Detect which cell encompasses the target text, then output its [X, Y] center coordinate. 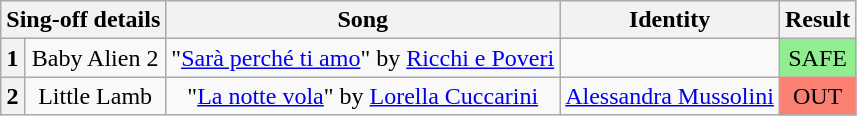
Song [363, 20]
Sing-off details [84, 20]
Result [817, 20]
1 [13, 58]
2 [13, 96]
Little Lamb [94, 96]
OUT [817, 96]
SAFE [817, 58]
"La notte vola" by Lorella Cuccarini [363, 96]
Baby Alien 2 [94, 58]
"Sarà perché ti amo" by Ricchi e Poveri [363, 58]
Alessandra Mussolini [670, 96]
Identity [670, 20]
